Return the [x, y] coordinate for the center point of the cell that contains the specified text.  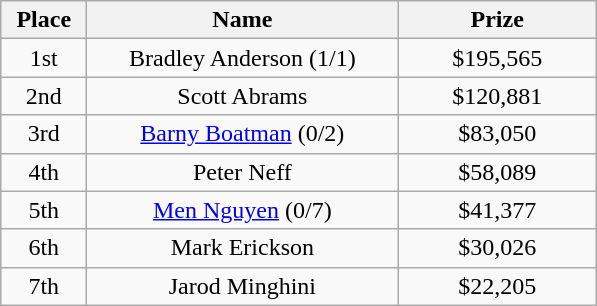
Prize [498, 20]
$195,565 [498, 58]
$41,377 [498, 210]
Place [44, 20]
$83,050 [498, 134]
Bradley Anderson (1/1) [242, 58]
6th [44, 248]
$22,205 [498, 286]
Mark Erickson [242, 248]
Peter Neff [242, 172]
2nd [44, 96]
$120,881 [498, 96]
Men Nguyen (0/7) [242, 210]
Jarod Minghini [242, 286]
Scott Abrams [242, 96]
$30,026 [498, 248]
4th [44, 172]
3rd [44, 134]
$58,089 [498, 172]
7th [44, 286]
1st [44, 58]
Name [242, 20]
5th [44, 210]
Barny Boatman (0/2) [242, 134]
